Return the [X, Y] coordinate for the center point of the cell that contains the specified text.  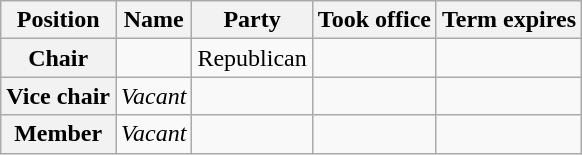
Vice chair [58, 96]
Position [58, 20]
Term expires [508, 20]
Name [154, 20]
Party [252, 20]
Took office [374, 20]
Member [58, 134]
Chair [58, 58]
Republican [252, 58]
